Extract the [x, y] coordinate from the center of the cell holding the provided text.  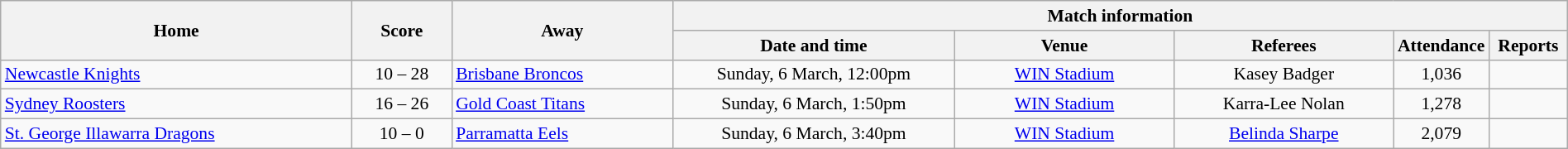
Sydney Roosters [177, 104]
10 – 28 [402, 74]
Belinda Sharpe [1284, 134]
Venue [1064, 46]
Kasey Badger [1284, 74]
Karra-Lee Nolan [1284, 104]
Score [402, 30]
Gold Coast Titans [562, 104]
Date and time [814, 46]
Referees [1284, 46]
Match information [1120, 16]
2,079 [1441, 134]
St. George Illawarra Dragons [177, 134]
Sunday, 6 March, 3:40pm [814, 134]
Parramatta Eels [562, 134]
Attendance [1441, 46]
1,036 [1441, 74]
16 – 26 [402, 104]
Away [562, 30]
Sunday, 6 March, 12:00pm [814, 74]
Reports [1528, 46]
1,278 [1441, 104]
10 – 0 [402, 134]
Sunday, 6 March, 1:50pm [814, 104]
Newcastle Knights [177, 74]
Brisbane Broncos [562, 74]
Home [177, 30]
